Detect which cell encompasses the target text, then output its (X, Y) center coordinate. 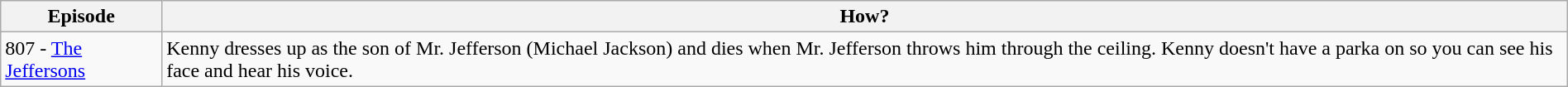
807 - The Jeffersons (81, 60)
How? (865, 17)
Episode (81, 17)
